Output the [X, Y] coordinate of the center of the cell containing the given text.  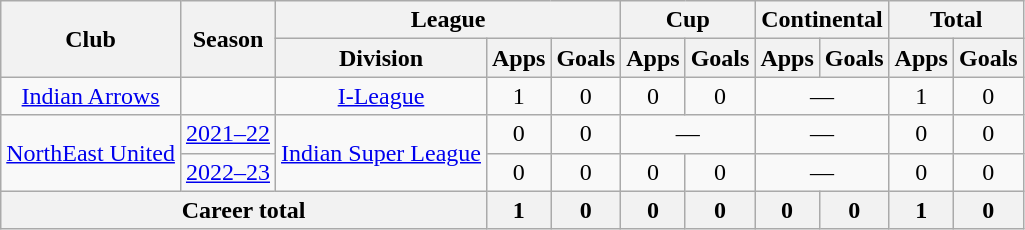
League [448, 20]
Continental [822, 20]
2021–22 [228, 134]
Indian Super League [382, 153]
Division [382, 58]
2022–23 [228, 172]
Career total [244, 210]
I-League [382, 96]
Indian Arrows [91, 96]
Cup [688, 20]
NorthEast United [91, 153]
Club [91, 39]
Total [956, 20]
Season [228, 39]
